Search for the cell housing the specified text and yield its [x, y] center coordinate. 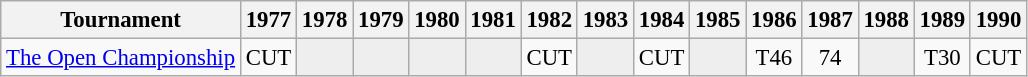
1990 [998, 20]
1988 [886, 20]
1989 [942, 20]
1977 [268, 20]
1986 [774, 20]
The Open Championship [121, 58]
1981 [493, 20]
1983 [605, 20]
1982 [549, 20]
1980 [437, 20]
1979 [381, 20]
1987 [830, 20]
T30 [942, 58]
1984 [661, 20]
T46 [774, 58]
Tournament [121, 20]
1985 [718, 20]
74 [830, 58]
1978 [325, 20]
